From the cell containing the given text, extract its center point as (X, Y) coordinate. 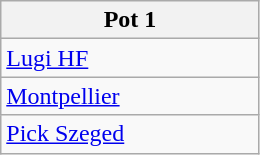
Montpellier (130, 96)
Pot 1 (130, 20)
Pick Szeged (130, 134)
Lugi HF (130, 58)
